From the cell containing the given text, extract its center point as [X, Y] coordinate. 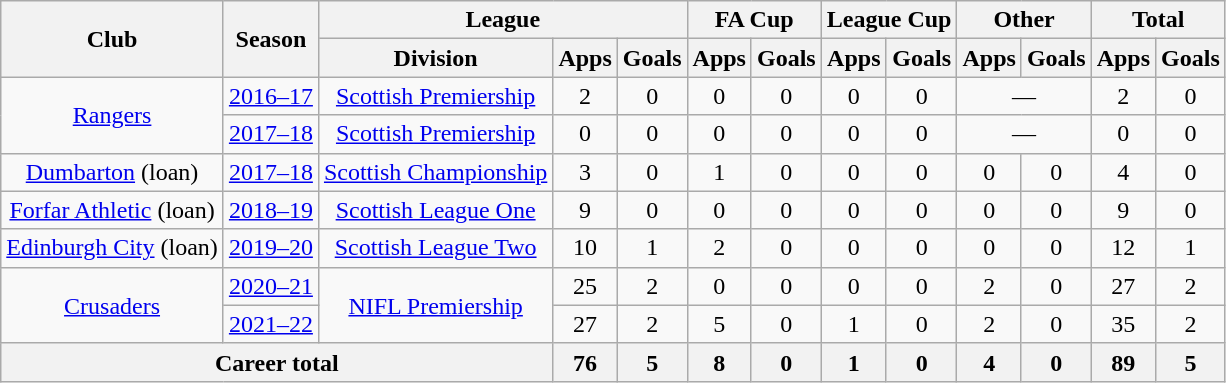
8 [719, 362]
Other [1024, 20]
Edinburgh City (loan) [112, 248]
2020–21 [270, 286]
2018–19 [270, 210]
10 [585, 248]
Scottish League One [435, 210]
2021–22 [270, 324]
35 [1123, 324]
2016–17 [270, 96]
Scottish Championship [435, 172]
2019–20 [270, 248]
Forfar Athletic (loan) [112, 210]
League Cup [889, 20]
NIFL Premiership [435, 305]
Division [435, 58]
Crusaders [112, 305]
Rangers [112, 115]
Dumbarton (loan) [112, 172]
12 [1123, 248]
3 [585, 172]
76 [585, 362]
25 [585, 286]
Total [1158, 20]
Club [112, 39]
Season [270, 39]
FA Cup [754, 20]
89 [1123, 362]
Scottish League Two [435, 248]
League [502, 20]
Career total [277, 362]
